Locate the cell with the specified text and output its (X, Y) center coordinate. 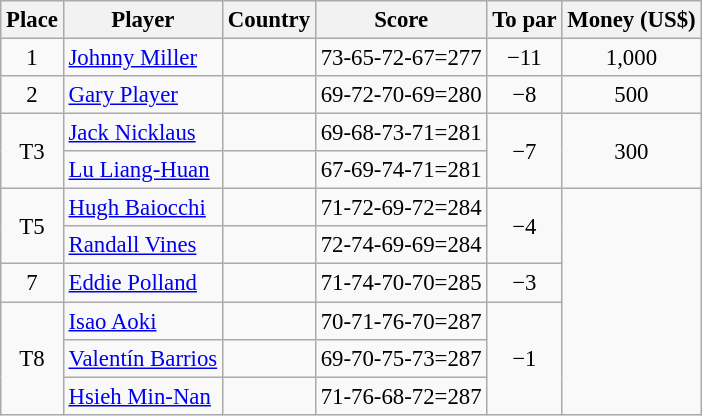
Player (142, 20)
Johnny Miller (142, 58)
1,000 (632, 58)
−8 (524, 95)
73-65-72-67=277 (401, 58)
67-69-74-71=281 (401, 170)
Place (32, 20)
2 (32, 95)
T3 (32, 152)
70-71-76-70=287 (401, 321)
69-72-70-69=280 (401, 95)
−3 (524, 283)
69-68-73-71=281 (401, 133)
Country (268, 20)
Hsieh Min-Nan (142, 396)
71-74-70-70=285 (401, 283)
Lu Liang-Huan (142, 170)
1 (32, 58)
71-76-68-72=287 (401, 396)
−1 (524, 358)
−7 (524, 152)
Gary Player (142, 95)
500 (632, 95)
Eddie Polland (142, 283)
Hugh Baiocchi (142, 208)
72-74-69-69=284 (401, 245)
7 (32, 283)
Randall Vines (142, 245)
Jack Nicklaus (142, 133)
300 (632, 152)
To par (524, 20)
Isao Aoki (142, 321)
Score (401, 20)
71-72-69-72=284 (401, 208)
−11 (524, 58)
−4 (524, 226)
T8 (32, 358)
Valentín Barrios (142, 358)
69-70-75-73=287 (401, 358)
T5 (32, 226)
Money (US$) (632, 20)
